Scan for the cell matching the given text and deliver its (X, Y) coordinate at center. 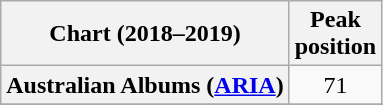
Chart (2018–2019) (145, 34)
71 (335, 85)
Australian Albums (ARIA) (145, 85)
Peakposition (335, 34)
